Detect which cell encompasses the target text, then output its (x, y) center coordinate. 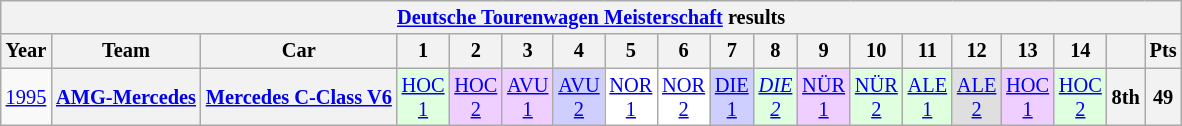
11 (928, 51)
8 (776, 51)
5 (632, 51)
4 (578, 51)
NOR2 (684, 97)
1995 (26, 97)
7 (732, 51)
AMG-Mercedes (126, 97)
8th (1126, 97)
6 (684, 51)
49 (1164, 97)
NÜR2 (876, 97)
12 (976, 51)
3 (528, 51)
ALE1 (928, 97)
DIE1 (732, 97)
NOR1 (632, 97)
Year (26, 51)
13 (1028, 51)
10 (876, 51)
NÜR1 (824, 97)
ALE2 (976, 97)
2 (476, 51)
9 (824, 51)
Car (299, 51)
14 (1080, 51)
Mercedes C-Class V6 (299, 97)
AVU1 (528, 97)
Pts (1164, 51)
Deutsche Tourenwagen Meisterschaft results (592, 17)
1 (424, 51)
Team (126, 51)
AVU2 (578, 97)
DIE2 (776, 97)
